Detect which cell encompasses the target text, then output its (x, y) center coordinate. 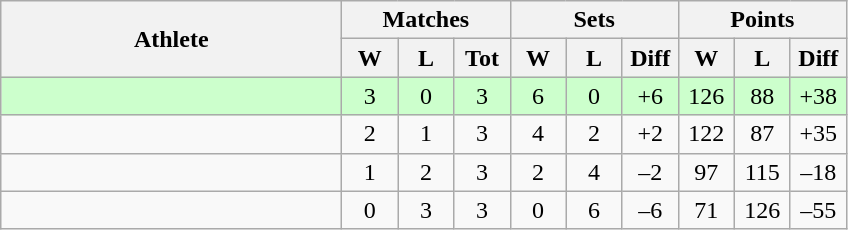
+6 (650, 96)
Matches (426, 20)
87 (762, 134)
+2 (650, 134)
–2 (650, 172)
Points (762, 20)
71 (706, 210)
97 (706, 172)
–18 (818, 172)
+35 (818, 134)
88 (762, 96)
Athlete (172, 39)
Sets (594, 20)
+38 (818, 96)
Tot (482, 58)
115 (762, 172)
–6 (650, 210)
122 (706, 134)
–55 (818, 210)
